Detect which cell encompasses the target text, then output its (X, Y) center coordinate. 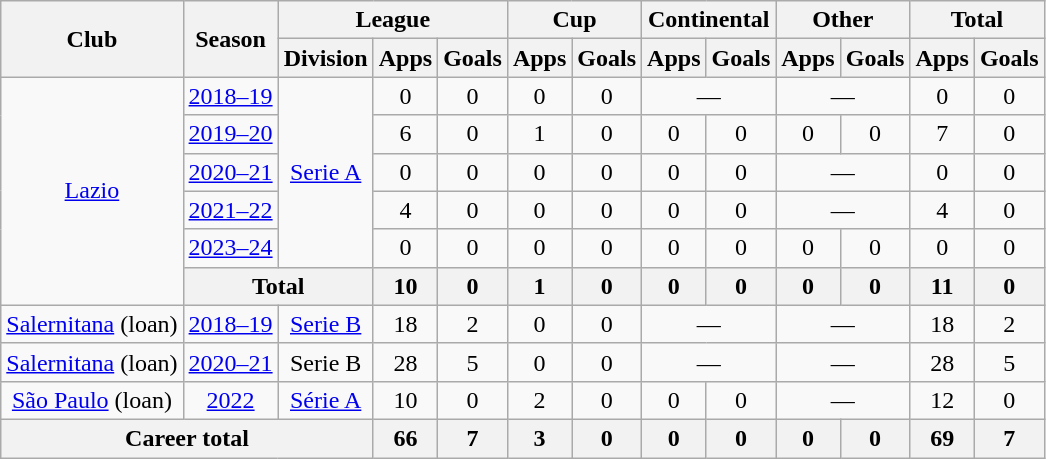
Season (230, 39)
Continental (709, 20)
2019–20 (230, 134)
2023–24 (230, 248)
Serie A (326, 172)
6 (405, 134)
Club (92, 39)
League (392, 20)
Lazio (92, 191)
12 (942, 400)
São Paulo (loan) (92, 400)
3 (539, 438)
Career total (187, 438)
69 (942, 438)
2021–22 (230, 210)
Série A (326, 400)
Cup (574, 20)
Division (326, 58)
11 (942, 286)
66 (405, 438)
2022 (230, 400)
Other (843, 20)
